Identify which cell holds the provided text, then report its (x, y) central coordinate. 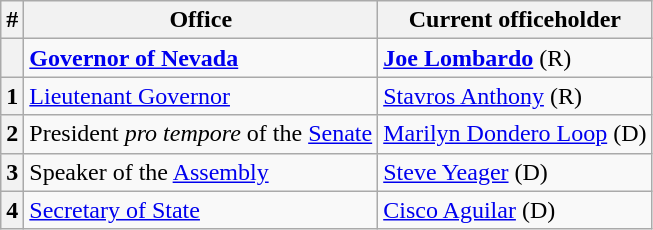
# (12, 20)
Cisco Aguilar (D) (515, 210)
Marilyn Dondero Loop (D) (515, 134)
Joe Lombardo (R) (515, 58)
2 (12, 134)
Lieutenant Governor (201, 96)
Governor of Nevada (201, 58)
President pro tempore of the Senate (201, 134)
Stavros Anthony (R) (515, 96)
4 (12, 210)
3 (12, 172)
Steve Yeager (D) (515, 172)
Office (201, 20)
Current officeholder (515, 20)
Speaker of the Assembly (201, 172)
Secretary of State (201, 210)
1 (12, 96)
